Extract the (X, Y) coordinate from the center of the cell holding the provided text.  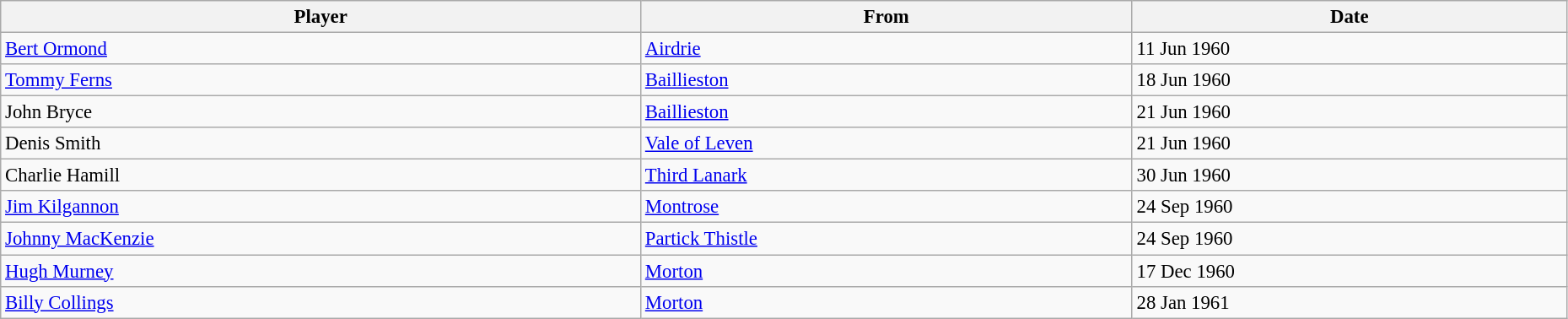
Montrose (887, 207)
Bert Ormond (321, 49)
Airdrie (887, 49)
17 Dec 1960 (1350, 271)
Date (1350, 17)
Jim Kilgannon (321, 207)
Hugh Murney (321, 271)
30 Jun 1960 (1350, 176)
Vale of Leven (887, 143)
Charlie Hamill (321, 176)
28 Jan 1961 (1350, 302)
Denis Smith (321, 143)
Tommy Ferns (321, 80)
Partick Thistle (887, 239)
Player (321, 17)
Johnny MacKenzie (321, 239)
John Bryce (321, 112)
From (887, 17)
18 Jun 1960 (1350, 80)
11 Jun 1960 (1350, 49)
Billy Collings (321, 302)
Third Lanark (887, 176)
